Output the [X, Y] coordinate of the center of the cell containing the given text.  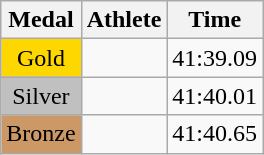
Bronze [41, 134]
Medal [41, 20]
41:40.01 [215, 96]
Silver [41, 96]
Gold [41, 58]
Athlete [124, 20]
41:39.09 [215, 58]
Time [215, 20]
41:40.65 [215, 134]
